Search for the cell housing the specified text and yield its (X, Y) center coordinate. 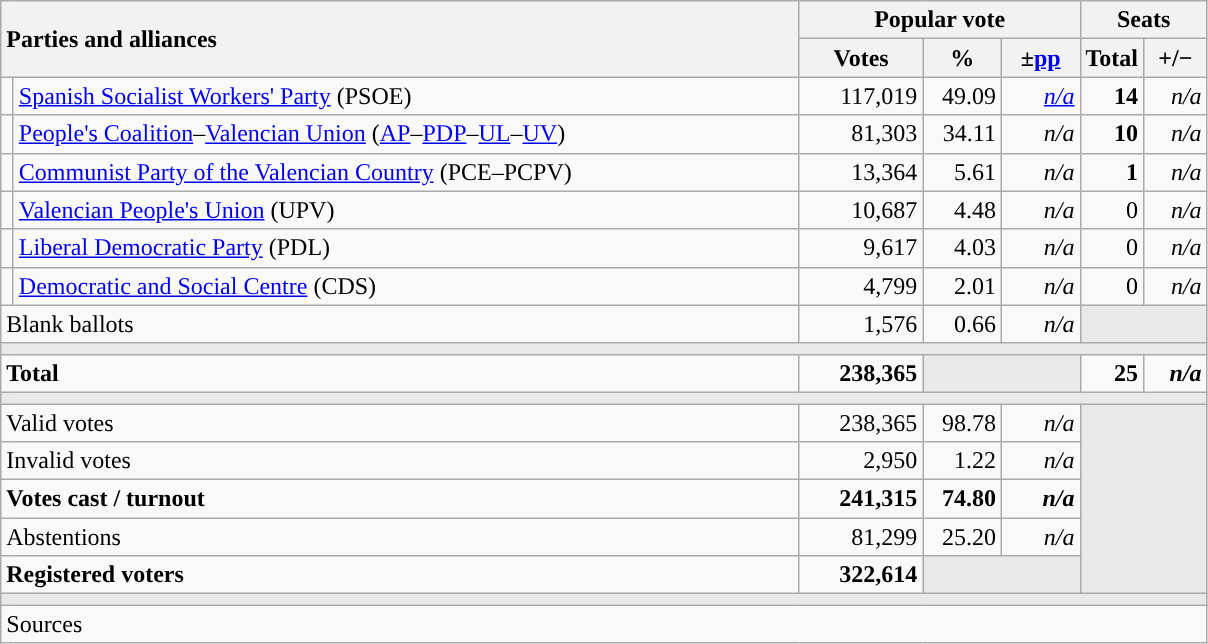
Registered voters (400, 575)
117,019 (861, 96)
25 (1112, 373)
322,614 (861, 575)
74.80 (962, 499)
2.01 (962, 286)
13,364 (861, 172)
4.48 (962, 210)
Seats (1144, 20)
Valid votes (400, 423)
Democratic and Social Centre (CDS) (406, 286)
1.22 (962, 461)
+/− (1176, 58)
4.03 (962, 248)
Valencian People's Union (UPV) (406, 210)
1 (1112, 172)
Invalid votes (400, 461)
People's Coalition–Valencian Union (AP–PDP–UL–UV) (406, 134)
10,687 (861, 210)
Sources (604, 624)
25.20 (962, 537)
Blank ballots (400, 324)
Spanish Socialist Workers' Party (PSOE) (406, 96)
34.11 (962, 134)
Liberal Democratic Party (PDL) (406, 248)
10 (1112, 134)
5.61 (962, 172)
1,576 (861, 324)
2,950 (861, 461)
49.09 (962, 96)
Votes cast / turnout (400, 499)
Popular vote (940, 20)
Votes (861, 58)
0.66 (962, 324)
Communist Party of the Valencian Country (PCE–PCPV) (406, 172)
% (962, 58)
9,617 (861, 248)
241,315 (861, 499)
81,299 (861, 537)
±pp (1040, 58)
Abstentions (400, 537)
4,799 (861, 286)
Parties and alliances (400, 39)
81,303 (861, 134)
98.78 (962, 423)
14 (1112, 96)
